Provide the (x, y) coordinate of the cell's center where the given text is located.  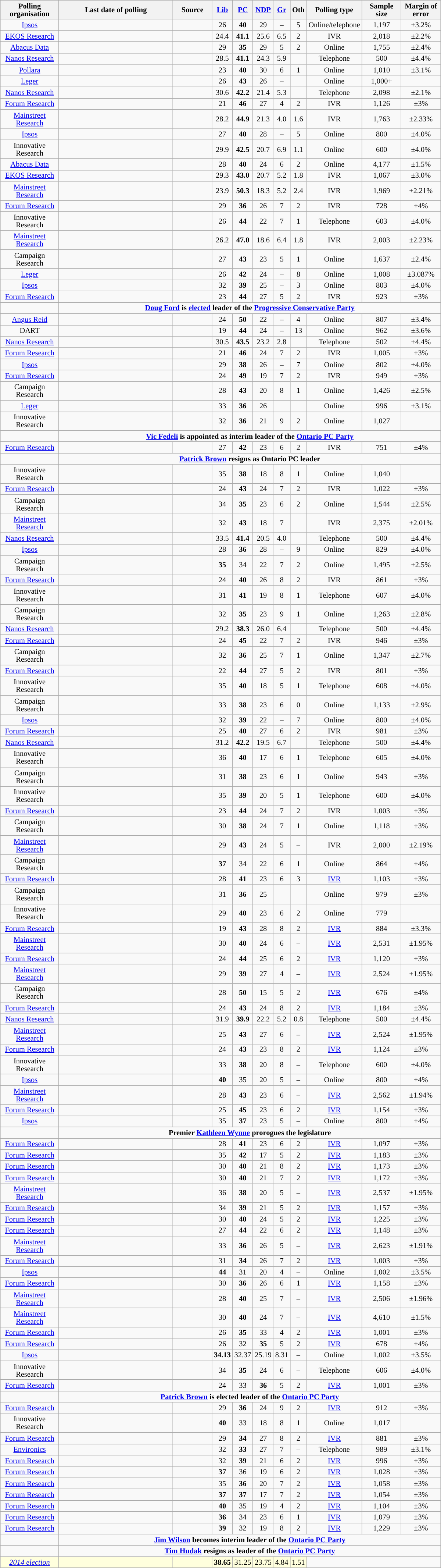
31.2 (222, 742)
861 (381, 580)
2,003 (381, 240)
923 (381, 296)
989 (381, 1449)
2,000 (381, 845)
Angus Reid (30, 319)
603 (381, 221)
26.2 (222, 240)
1,097 (381, 1144)
1,079 (381, 1517)
0.8 (298, 1019)
1,120 (381, 959)
Polling type (334, 10)
5.9 (282, 59)
42.5 (243, 149)
2.4 (298, 191)
1,225 (381, 1219)
24.4 (222, 36)
±2.2% (421, 36)
Margin of error (421, 10)
Online/telephone (334, 25)
1.6 (298, 119)
Premier Kathleen Wynne prorogues the legislature (250, 1133)
18.3 (263, 191)
1,058 (381, 1483)
884 (381, 928)
1,054 (381, 1495)
±2.1% (421, 93)
1.1 (298, 149)
1,010 (381, 70)
1,040 (381, 474)
1,172 (381, 1178)
50.3 (243, 191)
981 (381, 731)
31.9 (222, 1019)
2,098 (381, 93)
21.3 (263, 119)
23.2 (263, 342)
33.5 (222, 538)
29.3 (222, 176)
676 (381, 993)
1,126 (381, 104)
44.9 (243, 119)
26.0 (263, 629)
1,347 (381, 655)
2.8 (282, 342)
Jim Wilson becomes interim leader of the Ontario PC Party (250, 1540)
2014 election (30, 1562)
47.0 (243, 240)
1,000+ (381, 81)
2,537 (381, 1193)
1,022 (381, 489)
779 (381, 913)
Gr (282, 10)
751 (381, 447)
13 (298, 330)
30.6 (222, 93)
2,623 (381, 1245)
2,018 (381, 36)
38.3 (243, 629)
1,158 (381, 1283)
1,104 (381, 1506)
1,426 (381, 391)
502 (381, 342)
2,562 (381, 1095)
912 (381, 1408)
4.84 (282, 1562)
943 (381, 776)
1,017 (381, 1423)
1,183 (381, 1155)
2,375 (381, 523)
1,005 (381, 353)
1,263 (381, 614)
23.75 (263, 1562)
4,177 (381, 164)
6.7 (282, 742)
607 (381, 595)
43.0 (243, 176)
1,173 (381, 1167)
5.3 (282, 93)
1,148 (381, 1231)
2,506 (381, 1298)
4,610 (381, 1318)
28.2 (222, 119)
Environics (30, 1449)
23.9 (222, 191)
1,133 (381, 705)
±3.0% (421, 176)
Tim Hudak resigns as leader of the Ontario PC Party (250, 1551)
1,124 (381, 1050)
Oth (298, 10)
Sample size (381, 10)
±2.19% (421, 845)
±3.4% (421, 319)
±1.91% (421, 1245)
22.2 (263, 1019)
962 (381, 330)
±3.6% (421, 330)
±1.94% (421, 1095)
Source (193, 10)
Pollara (30, 70)
41.4 (243, 538)
728 (381, 206)
1,197 (381, 25)
19.5 (263, 742)
949 (381, 376)
±3.2% (421, 25)
±1.96% (421, 1298)
±2.23% (421, 240)
24.3 (263, 59)
Last date of polling (116, 10)
802 (381, 364)
2,531 (381, 943)
Vic Fedeli is appointed as interim leader of the Ontario PC Party (250, 436)
20.5 (263, 538)
38.65 (222, 1562)
31.25 (243, 1562)
1,495 (381, 565)
Doug Ford is elected leader of the Progressive Conservative Party (250, 308)
1,067 (381, 176)
881 (381, 1438)
1,755 (381, 47)
Lib (222, 10)
1,027 (381, 421)
±2.7% (421, 655)
NDP (263, 10)
1,969 (381, 191)
±2.8% (421, 614)
21.4 (263, 93)
34.13 (222, 1355)
±2.33% (421, 119)
608 (381, 686)
803 (381, 285)
678 (381, 1344)
PC (243, 10)
1,103 (381, 879)
605 (381, 758)
43.5 (243, 342)
606 (381, 1370)
25.19 (263, 1355)
1,763 (381, 119)
1,637 (381, 259)
829 (381, 550)
18.6 (263, 240)
±2.21% (421, 191)
8.31 (282, 1355)
32.37 (243, 1355)
25.6 (263, 36)
1.51 (298, 1562)
1,544 (381, 504)
Patrick Brown resigns as Ontario PC leader (250, 459)
±3.3% (421, 928)
801 (381, 671)
Patrick Brown is elected leader of the Ontario PC Party (250, 1397)
30.5 (222, 342)
28.5 (222, 59)
6.5 (282, 36)
1,028 (381, 1472)
864 (381, 864)
1,229 (381, 1529)
29.9 (222, 149)
Polling organisation (30, 10)
1,008 (381, 274)
±2.01% (421, 523)
DART (30, 330)
±3.087% (421, 274)
979 (381, 894)
15 (263, 993)
1,184 (381, 1008)
807 (381, 319)
29.2 (222, 629)
6.9 (282, 149)
49 (243, 376)
±2.9% (421, 705)
1,154 (381, 1110)
39.9 (243, 1019)
1,157 (381, 1208)
946 (381, 641)
0 (298, 705)
1,118 (381, 826)
